From the cell containing the given text, extract its center point as (x, y) coordinate. 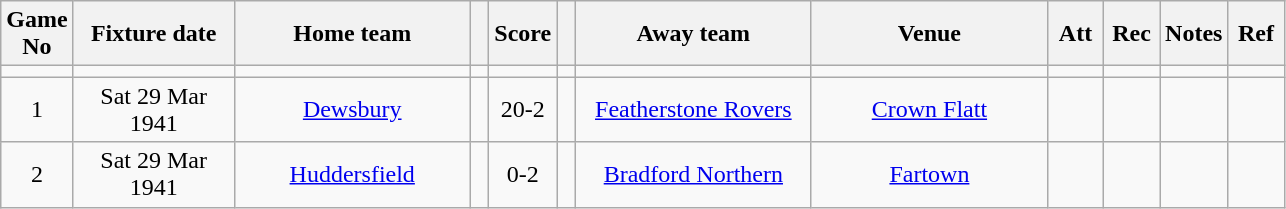
Score (523, 34)
Notes (1194, 34)
Away team (693, 34)
Home team (352, 34)
2 (37, 174)
Game No (37, 34)
Featherstone Rovers (693, 110)
Fixture date (154, 34)
Fartown (929, 174)
Att (1075, 34)
Huddersfield (352, 174)
0-2 (523, 174)
1 (37, 110)
Crown Flatt (929, 110)
Ref (1256, 34)
Venue (929, 34)
Rec (1132, 34)
Dewsbury (352, 110)
Bradford Northern (693, 174)
20-2 (523, 110)
